For the text-containing cell, return its midpoint in (X, Y) coordinate format. 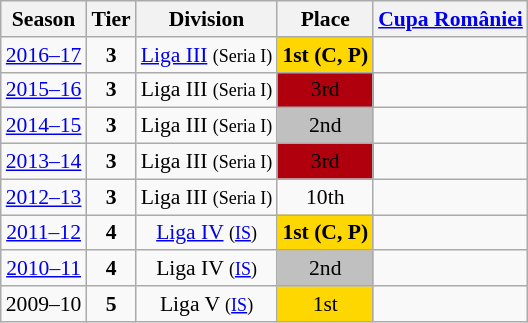
1st (325, 304)
2016–17 (44, 55)
2015–16 (44, 90)
Liga V (IS) (207, 304)
Cupa României (450, 19)
Tier (110, 19)
Place (325, 19)
2014–15 (44, 126)
Division (207, 19)
5 (110, 304)
10th (325, 197)
2013–14 (44, 162)
Season (44, 19)
2011–12 (44, 233)
2012–13 (44, 197)
2009–10 (44, 304)
2010–11 (44, 269)
